Output the (X, Y) coordinate of the center of the cell containing the given text.  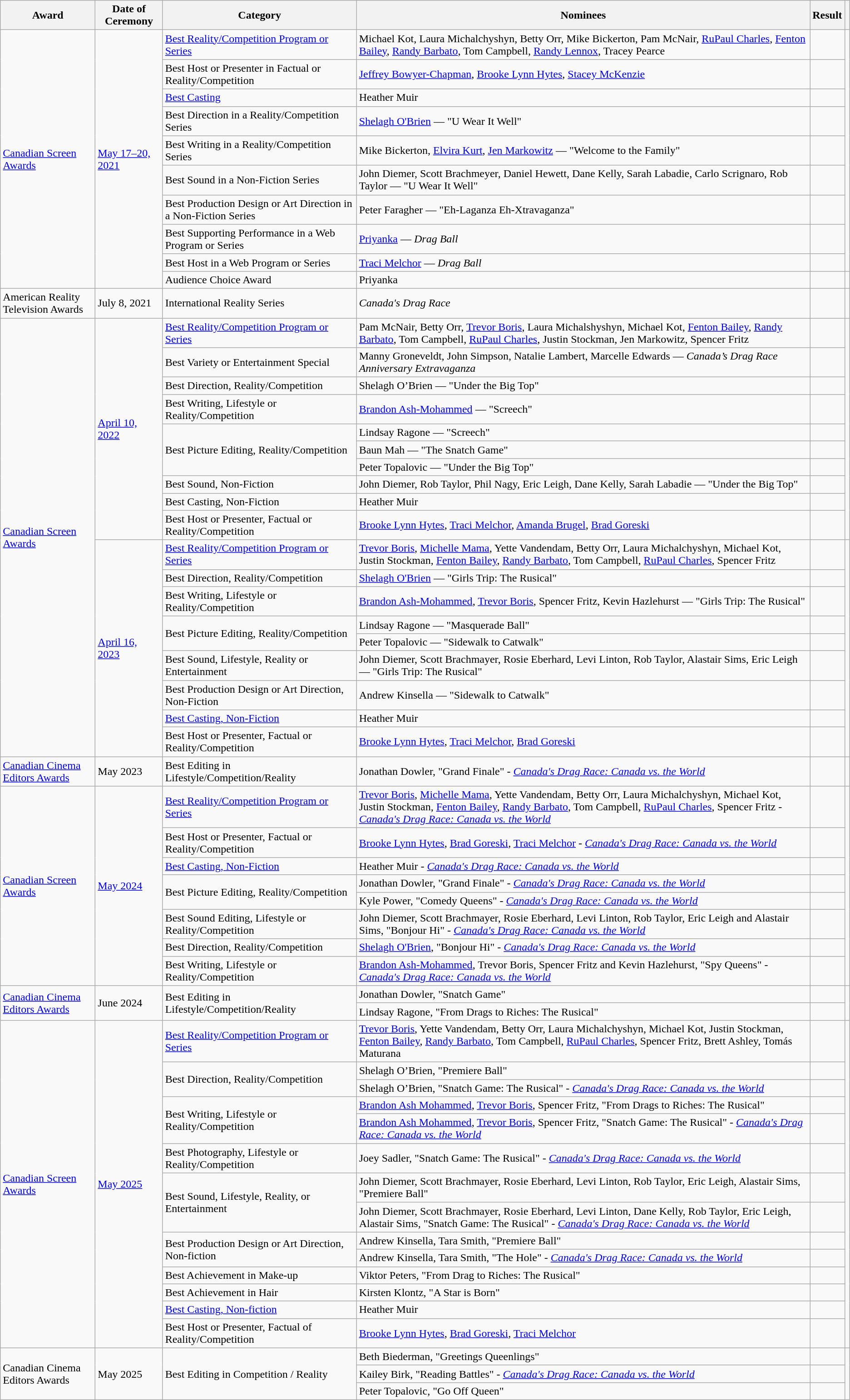
Traci Melchor — Drag Ball (583, 262)
Mike Bickerton, Elvira Kurt, Jen Markowitz — "Welcome to the Family" (583, 151)
Andrew Kinsella — "Sidewalk to Catwalk" (583, 695)
Best Photography, Lifestyle or Reality/Competition (260, 1158)
John Diemer, Scott Brachmayer, Rosie Eberhard, Levi Linton, Rob Taylor, Alastair Sims, Eric Leigh — "Girls Trip: The Rusical" (583, 665)
Peter Topalovic, "Go Off Queen" (583, 1391)
Best Production Design or Art Direction, Non-fiction (260, 1249)
Award (48, 15)
Brandon Ash Mohammed, Trevor Boris, Spencer Fritz, "From Drags to Riches: The Rusical" (583, 1105)
Best Direction in a Reality/Competition Series (260, 121)
Best Achievement in Hair (260, 1292)
Brooke Lynn Hytes, Traci Melchor, Amanda Brugel, Brad Goreski (583, 525)
May 17–20, 2021 (129, 159)
Shelagh O’Brien — "Under the Big Top" (583, 386)
John Diemer, Rob Taylor, Phil Nagy, Eric Leigh, Dane Kelly, Sarah Labadie — "Under the Big Top" (583, 484)
American Reality Television Awards (48, 303)
Best Editing in Competition / Reality (260, 1374)
Kyle Power, "Comedy Queens" - Canada's Drag Race: Canada vs. the World (583, 901)
Joey Sadler, "Snatch Game: The Rusical" - Canada's Drag Race: Canada vs. the World (583, 1158)
Audience Choice Award (260, 280)
Nominees (583, 15)
Brandon Ash-Mohammed — "Screech" (583, 409)
Best Host or Presenter, Factual of Reality/Competition (260, 1333)
Best Achievement in Make-up (260, 1275)
May 2023 (129, 772)
Best Variety or Entertainment Special (260, 362)
Best Host in a Web Program or Series (260, 262)
Peter Faragher — "Eh-Laganza Eh-Xtravaganza" (583, 210)
Peter Topalovic — "Under the Big Top" (583, 467)
July 8, 2021 (129, 303)
International Reality Series (260, 303)
Lindsay Ragone, "From Drags to Riches: The Rusical" (583, 1011)
Kirsten Klontz, "A Star is Born" (583, 1292)
Best Production Design or Art Direction in a Non-Fiction Series (260, 210)
Andrew Kinsella, Tara Smith, "Premiere Ball" (583, 1241)
Brooke Lynn Hytes, Brad Goreski, Traci Melchor (583, 1333)
Shelagh O'Brien — "Girls Trip: The Rusical" (583, 578)
Best Writing in a Reality/Competition Series (260, 151)
June 2024 (129, 1003)
Brandon Ash-Mohammed, Trevor Boris, Spencer Fritz and Kevin Hazlehurst, "Spy Queens" - Canada's Drag Race: Canada vs. the World (583, 971)
Best Casting (260, 98)
Best Sound, Non-Fiction (260, 484)
Date of Ceremony (129, 15)
Priyanka (583, 280)
May 2024 (129, 886)
Shelagh O'Brien, "Bonjour Hi" - Canada's Drag Race: Canada vs. the World (583, 947)
Priyanka — Drag Ball (583, 239)
Viktor Peters, "From Drag to Riches: The Rusical" (583, 1275)
Jonathan Dowler, "Snatch Game" (583, 994)
Shelagh O’Brien, "Premiere Ball" (583, 1070)
Jeffrey Bowyer-Chapman, Brooke Lynn Hytes, Stacey McKenzie (583, 74)
Kailey Birk, "Reading Battles" - Canada's Drag Race: Canada vs. the World (583, 1374)
April 16, 2023 (129, 648)
Canada's Drag Race (583, 303)
Brandon Ash Mohammed, Trevor Boris, Spencer Fritz, "Snatch Game: The Rusical" - Canada's Drag Race: Canada vs. the World (583, 1129)
Best Production Design or Art Direction, Non-Fiction (260, 695)
Shelagh O’Brien, "Snatch Game: The Rusical" - Canada's Drag Race: Canada vs. the World (583, 1088)
Lindsay Ragone — "Screech" (583, 433)
Lindsay Ragone — "Masquerade Ball" (583, 625)
Result (827, 15)
Shelagh O'Brien — "U Wear It Well" (583, 121)
Manny Groneveldt, John Simpson, Natalie Lambert, Marcelle Edwards — Canada’s Drag Race Anniversary Extravaganza (583, 362)
John Diemer, Scott Brachmayer, Rosie Eberhard, Levi Linton, Rob Taylor, Eric Leigh, Alastair Sims, "Premiere Ball" (583, 1188)
Brooke Lynn Hytes, Brad Goreski, Traci Melchor - Canada's Drag Race: Canada vs. the World (583, 843)
Best Sound Editing, Lifestyle or Reality/Competition (260, 924)
Brooke Lynn Hytes, Traci Melchor, Brad Goreski (583, 742)
April 10, 2022 (129, 429)
Best Sound, Lifestyle, Reality, or Entertainment (260, 1203)
Best Sound in a Non-Fiction Series (260, 180)
John Diemer, Scott Brachmeyer, Daniel Hewett, Dane Kelly, Sarah Labadie, Carlo Scrignaro, Rob Taylor — "U Wear It Well" (583, 180)
Best Host or Presenter in Factual or Reality/Competition (260, 74)
Best Sound, Lifestyle, Reality or Entertainment (260, 665)
Andrew Kinsella, Tara Smith, "The Hole" - Canada's Drag Race: Canada vs. the World (583, 1258)
Baun Mah — "The Snatch Game" (583, 450)
Heather Muir - Canada's Drag Race: Canada vs. the World (583, 866)
Beth Biederman, "Greetings Queenlings" (583, 1356)
Best Supporting Performance in a Web Program or Series (260, 239)
Category (260, 15)
Best Casting, Non-fiction (260, 1310)
Peter Topalovic — "Sidewalk to Catwalk" (583, 642)
Brandon Ash-Mohammed, Trevor Boris, Spencer Fritz, Kevin Hazlehurst — "Girls Trip: The Rusical" (583, 601)
